Return the (x, y) coordinate for the center point of the cell that contains the specified text.  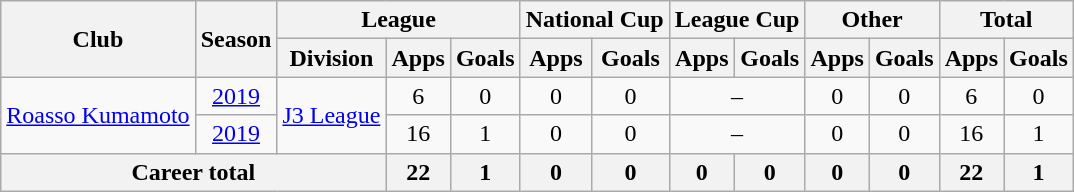
League Cup (737, 20)
Club (98, 39)
League (398, 20)
Other (872, 20)
J3 League (332, 115)
Career total (194, 172)
Roasso Kumamoto (98, 115)
National Cup (594, 20)
Total (1006, 20)
Season (236, 39)
Division (332, 58)
